Scan for the cell matching the given text and deliver its [x, y] coordinate at center. 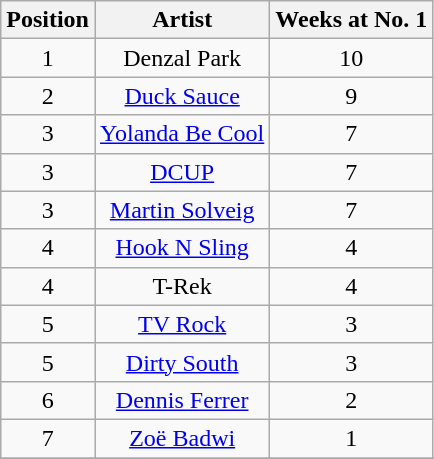
Denzal Park [182, 58]
Martin Solveig [182, 210]
6 [48, 400]
Zoë Badwi [182, 438]
TV Rock [182, 324]
9 [352, 96]
Dirty South [182, 362]
T-Rek [182, 286]
Dennis Ferrer [182, 400]
DCUP [182, 172]
Weeks at No. 1 [352, 20]
Hook N Sling [182, 248]
10 [352, 58]
Yolanda Be Cool [182, 134]
Duck Sauce [182, 96]
Position [48, 20]
Artist [182, 20]
